Find where the given text appears and provide that cell's center as (x, y) coordinate. 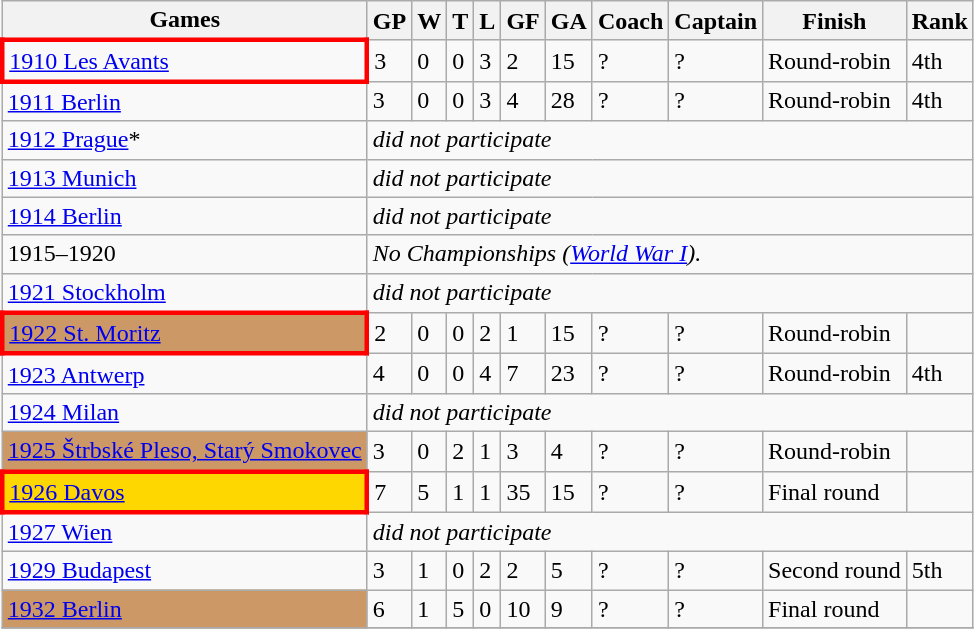
Rank (940, 21)
No Championships (World War I). (670, 254)
1925 Štrbské Pleso, Starý Smokovec (184, 451)
9 (568, 609)
1926 Davos (184, 492)
Captain (716, 21)
10 (523, 609)
5th (940, 571)
1921 Stockholm (184, 293)
Finish (835, 21)
GA (568, 21)
1911 Berlin (184, 101)
23 (568, 374)
28 (568, 101)
6 (389, 609)
1914 Berlin (184, 216)
T (460, 21)
Second round (835, 571)
1913 Munich (184, 178)
GF (523, 21)
1929 Budapest (184, 571)
1927 Wien (184, 532)
1910 Les Avants (184, 60)
1932 Berlin (184, 609)
L (488, 21)
35 (523, 492)
W (430, 21)
GP (389, 21)
1915–1920 (184, 254)
1923 Antwerp (184, 374)
1924 Milan (184, 412)
Coach (630, 21)
1922 St. Moritz (184, 334)
Games (184, 21)
1912 Prague* (184, 140)
